Detect which cell encompasses the target text, then output its (X, Y) center coordinate. 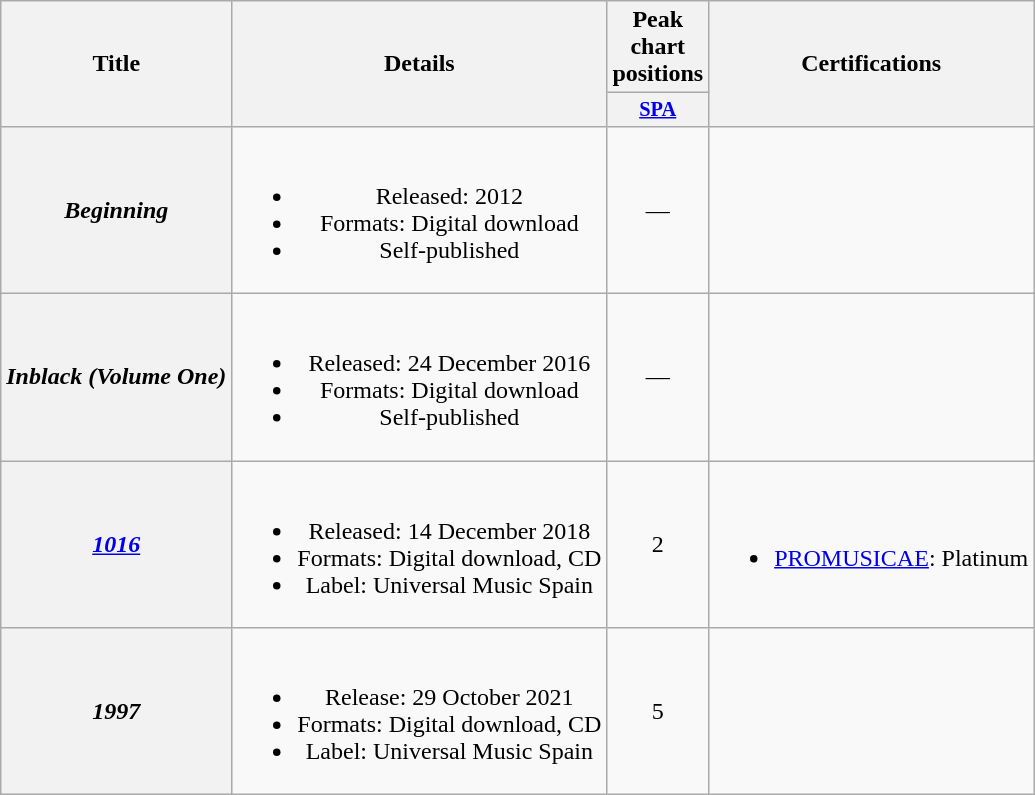
Inblack (Volume One) (116, 378)
1997 (116, 712)
Peak chart positions (658, 47)
PROMUSICAE: Platinum (872, 544)
Released: 24 December 2016Formats: Digital downloadSelf-published (420, 378)
Title (116, 64)
2 (658, 544)
Release: 29 October 2021Formats: Digital download, CDLabel: Universal Music Spain (420, 712)
Beginning (116, 210)
Released: 14 December 2018Formats: Digital download, CDLabel: Universal Music Spain (420, 544)
Details (420, 64)
5 (658, 712)
Released: 2012Formats: Digital downloadSelf-published (420, 210)
Certifications (872, 64)
1016 (116, 544)
SPA (658, 110)
